Return (X, Y) of the center of cell containing provided text 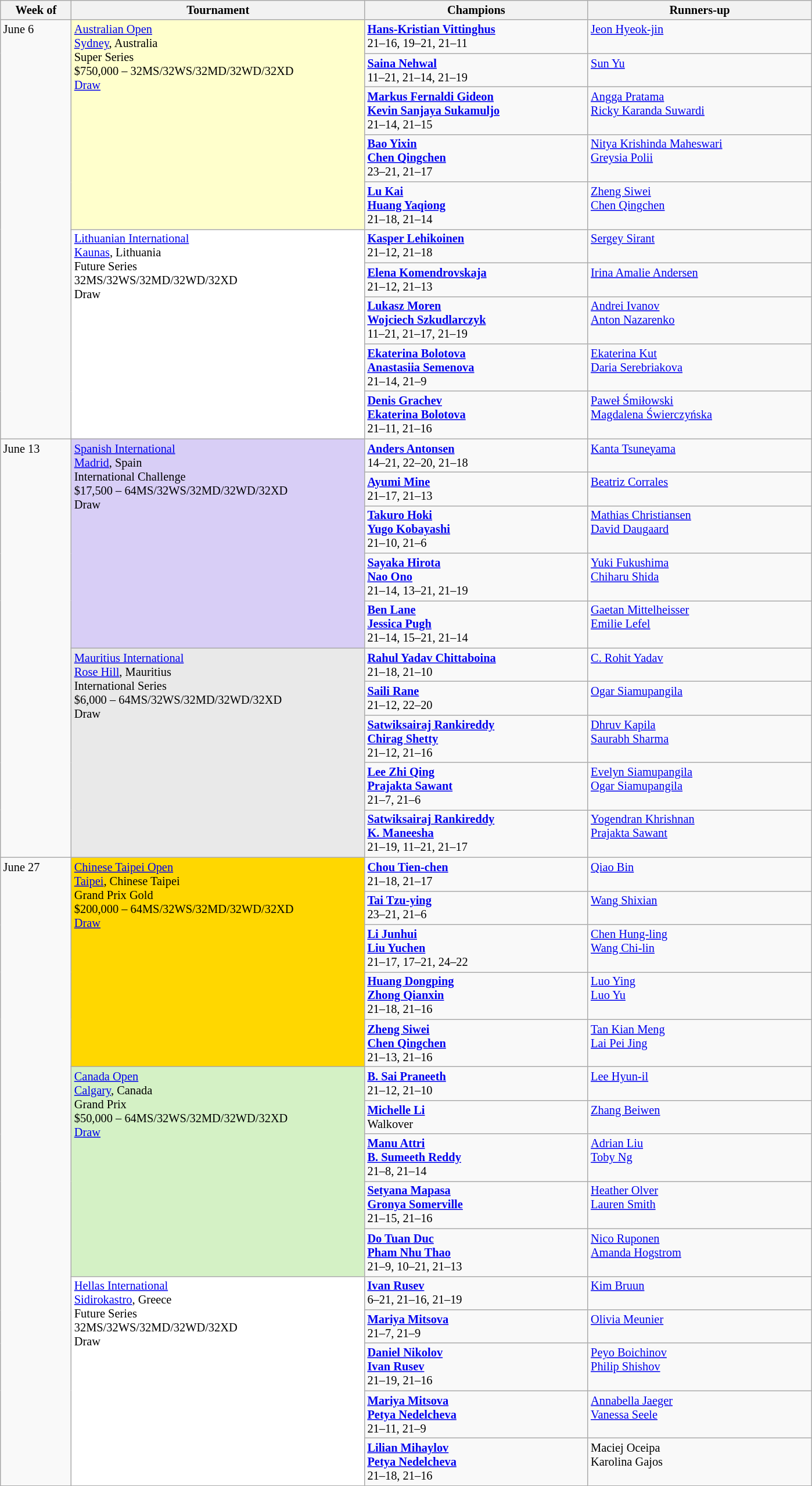
June 13 (36, 649)
Nitya Krishinda Maheswari Greysia Polii (699, 158)
Zhang Beiwen (699, 1117)
June 6 (36, 229)
Lukasz Moren Wojciech Szkudlarczyk 11–21, 21–17, 21–19 (476, 320)
Zheng Siwei Chen Qingchen21–13, 21–16 (476, 1043)
Sun Yu (699, 70)
Ekaterina Kut Daria Serebriakova (699, 367)
Ekaterina Bolotova Anastasiia Semenova 21–14, 21–9 (476, 367)
Bao Yixin Chen Qingchen23–21, 21–17 (476, 158)
Dhruv Kapila Saurabh Sharma (699, 739)
Satwiksairaj Rankireddy K. Maneesha 21–19, 11–21, 21–17 (476, 833)
Ben Lane Jessica Pugh 21–14, 15–21, 21–14 (476, 624)
Lee Hyun-il (699, 1083)
Nico Ruponen Amanda Hogstrom (699, 1252)
Sayaka Hirota Nao Ono 21–14, 13–21, 21–19 (476, 577)
Do Tuan Duc Pham Nhu Thao21–9, 10–21, 21–13 (476, 1252)
Mauritius InternationalRose Hill, MauritiusInternational Series$6,000 – 64MS/32WS/32MD/32WD/32XDDraw (218, 753)
Maciej Oceipa Karolina Gajos (699, 1462)
Mariya Mitsova 21–7, 21–9 (476, 1326)
Hellas International Sidirokastro, Greece Future Series 32MS/32WS/32MD/32WD/32XDDraw (218, 1381)
Spanish International Madrid, SpainInternational Challenge$17,500 – 64MS/32WS/32MD/32WD/32XDDraw (218, 543)
Luo Ying Luo Yu (699, 996)
Chinese Taipei OpenTaipei, Chinese TaipeiGrand Prix Gold$200,000 – 64MS/32WS/32MD/32WD/32XDDraw (218, 962)
Takuro Hoki Yugo Kobayashi 21–10, 21–6 (476, 529)
Champions (476, 10)
Anders Antonsen 14–21, 22–20, 21–18 (476, 456)
Tournament (218, 10)
B. Sai Praneeth21–12, 21–10 (476, 1083)
Tai Tzu-ying23–21, 21–6 (476, 908)
Hans-Kristian Vittinghus21–16, 19–21, 21–11 (476, 37)
Kim Bruun (699, 1293)
Huang Dongping Zhong Qianxin21–18, 21–16 (476, 996)
June 27 (36, 1172)
Mathias Christiansen David Daugaard (699, 529)
Annabella Jaeger Vanessa Seele (699, 1415)
Setyana Mapasa Gronya Somerville21–15, 21–16 (476, 1205)
Canada OpenCalgary, CanadaGrand Prix$50,000 – 64MS/32WS/32MD/32WD/32XDDraw (218, 1171)
Lithuanian International Kaunas, Lithuania Future Series 32MS/32WS/32MD/32WD/32XDDraw (218, 334)
Gaetan Mittelheisser Emilie Lefel (699, 624)
Denis Grachev Ekaterina Bolotova 21–11, 21–16 (476, 415)
Peyo Boichinov Philip Shishov (699, 1367)
Mariya Mitsova Petya Nedelcheva 21–11, 21–9 (476, 1415)
Markus Fernaldi Gideon Kevin Sanjaya Sukamuljo21–14, 21–15 (476, 110)
Irina Amalie Andersen (699, 280)
Chen Hung-ling Wang Chi-lin (699, 948)
Qiao Bin (699, 874)
Heather Olver Lauren Smith (699, 1205)
Chou Tien-chen21–18, 21–17 (476, 874)
Li Junhui Liu Yuchen21–17, 17–21, 24–22 (476, 948)
Andrei Ivanov Anton Nazarenko (699, 320)
Sergey Sirant (699, 246)
Beatriz Corrales (699, 489)
Kasper Lehikoinen 21–12, 21–18 (476, 246)
Paweł Śmiłowski Magdalena Świerczyńska (699, 415)
Evelyn Siamupangila Ogar Siamupangila (699, 786)
Kanta Tsuneyama (699, 456)
Lilian Mihaylov Petya Nedelcheva 21–18, 21–16 (476, 1462)
Manu Attri B. Sumeeth Reddy21–8, 21–14 (476, 1158)
Week of (36, 10)
Saili Rane 21–12, 22–20 (476, 698)
Satwiksairaj Rankireddy Chirag Shetty 21–12, 21–16 (476, 739)
Elena Komendrovskaja 21–12, 21–13 (476, 280)
Rahul Yadav Chittaboina 21–18, 21–10 (476, 665)
Angga Pratama Ricky Karanda Suwardi (699, 110)
Yogendran Khrishnan Prajakta Sawant (699, 833)
Ayumi Mine 21–17, 21–13 (476, 489)
Lu Kai Huang Yaqiong21–18, 21–14 (476, 206)
Adrian Liu Toby Ng (699, 1158)
Tan Kian Meng Lai Pei Jing (699, 1043)
C. Rohit Yadav (699, 665)
Daniel Nikolov Ivan Rusev 21–19, 21–16 (476, 1367)
Wang Shixian (699, 908)
Saina Nehwal11–21, 21–14, 21–19 (476, 70)
Yuki Fukushima Chiharu Shida (699, 577)
Olivia Meunier (699, 1326)
Jeon Hyeok-jin (699, 37)
Lee Zhi Qing Prajakta Sawant 21–7, 21–6 (476, 786)
Michelle LiWalkover (476, 1117)
Ivan Rusev 6–21, 21–16, 21–19 (476, 1293)
Runners-up (699, 10)
Zheng Siwei Chen Qingchen (699, 206)
Australian OpenSydney, AustraliaSuper Series$750,000 – 32MS/32WS/32MD/32WD/32XDDraw (218, 124)
Ogar Siamupangila (699, 698)
